Return (x, y) of the center of cell containing provided text 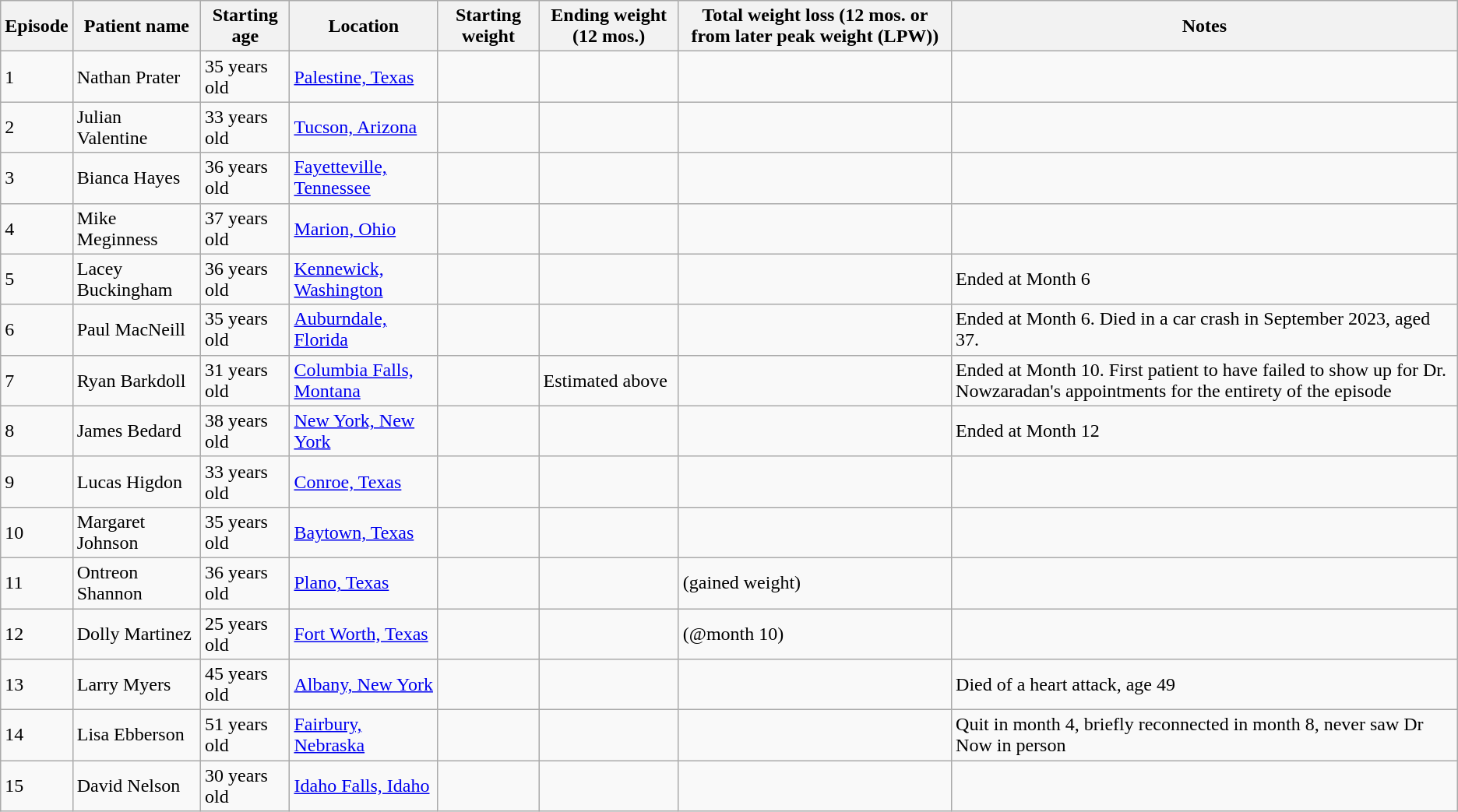
Julian Valentine (136, 128)
Bianca Hayes (136, 178)
Idaho Falls, Idaho (364, 786)
2 (37, 128)
Larry Myers (136, 685)
4 (37, 229)
Fort Worth, Texas (364, 634)
Ended at Month 6 (1205, 279)
51 years old (245, 735)
15 (37, 786)
James Bedard (136, 431)
Notes (1205, 26)
Lisa Ebberson (136, 735)
Died of a heart attack, age 49 (1205, 685)
Starting weight (488, 26)
25 years old (245, 634)
Fairbury, Nebraska (364, 735)
Ended at Month 12 (1205, 431)
Ryan Barkdoll (136, 380)
14 (37, 735)
Mike Meginness (136, 229)
12 (37, 634)
Ended at Month 6. Died in a car crash in September 2023, aged 37. (1205, 330)
9 (37, 481)
Marion, Ohio (364, 229)
38 years old (245, 431)
Lucas Higdon (136, 481)
Location (364, 26)
31 years old (245, 380)
(gained weight) (815, 582)
New York, New York (364, 431)
13 (37, 685)
Tucson, Arizona (364, 128)
8 (37, 431)
Conroe, Texas (364, 481)
Paul MacNeill (136, 330)
6 (37, 330)
Total weight loss (12 mos. or from later peak weight (LPW)) (815, 26)
(@month 10) (815, 634)
Albany, New York (364, 685)
Palestine, Texas (364, 76)
Estimated above (609, 380)
Patient name (136, 26)
Ontreon Shannon (136, 582)
1 (37, 76)
Fayetteville, Tennessee (364, 178)
Ended at Month 10. First patient to have failed to show up for Dr. Nowzaradan's appointments for the entirety of the episode (1205, 380)
Nathan Prater (136, 76)
Baytown, Texas (364, 533)
Columbia Falls, Montana (364, 380)
Quit in month 4, briefly reconnected in month 8, never saw Dr Now in person (1205, 735)
10 (37, 533)
David Nelson (136, 786)
Ending weight (12 mos.) (609, 26)
Margaret Johnson (136, 533)
11 (37, 582)
Auburndale, Florida (364, 330)
Episode (37, 26)
Starting age (245, 26)
Kennewick, Washington (364, 279)
Dolly Martinez (136, 634)
45 years old (245, 685)
5 (37, 279)
Plano, Texas (364, 582)
7 (37, 380)
Lacey Buckingham (136, 279)
30 years old (245, 786)
37 years old (245, 229)
3 (37, 178)
